For the text-containing cell, return its midpoint in (x, y) coordinate format. 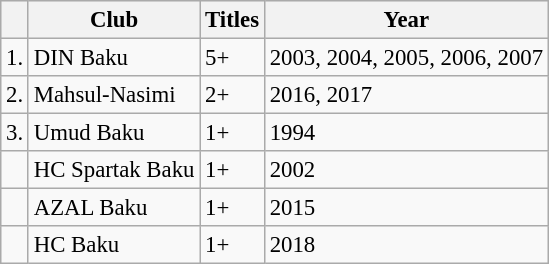
2002 (406, 170)
Titles (232, 20)
2018 (406, 245)
Year (406, 20)
HC Baku (114, 245)
2. (15, 95)
Mahsul-Nasimi (114, 95)
Club (114, 20)
2015 (406, 208)
Umud Baku (114, 133)
2+ (232, 95)
AZAL Baku (114, 208)
1. (15, 58)
2003, 2004, 2005, 2006, 2007 (406, 58)
HC Spartak Baku (114, 170)
2016, 2017 (406, 95)
3. (15, 133)
5+ (232, 58)
1994 (406, 133)
DIN Baku (114, 58)
